Pinpoint the cell where the given text exists, returning its (X, Y) midpoint coordinate. 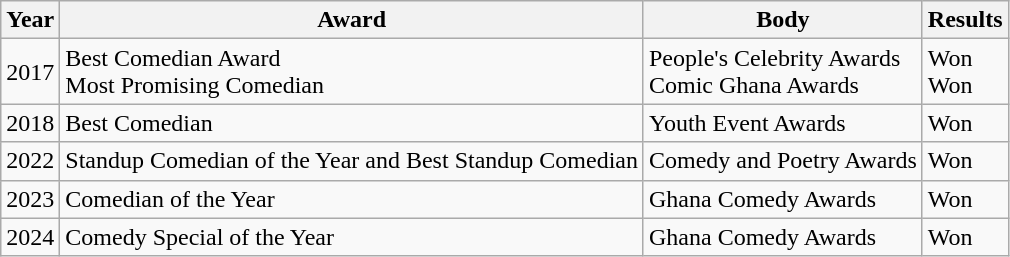
Best Comedian AwardMost Promising Comedian (352, 72)
Best Comedian (352, 123)
Award (352, 20)
Results (965, 20)
WonWon (965, 72)
Comedy Special of the Year (352, 237)
Comedy and Poetry Awards (782, 161)
Youth Event Awards (782, 123)
2017 (30, 72)
Standup Comedian of the Year and Best Standup Comedian (352, 161)
2022 (30, 161)
Year (30, 20)
Comedian of the Year (352, 199)
People's Celebrity AwardsComic Ghana Awards (782, 72)
2024 (30, 237)
2018 (30, 123)
Body (782, 20)
2023 (30, 199)
